Return the [x, y] coordinate for the center point of the cell that contains the specified text.  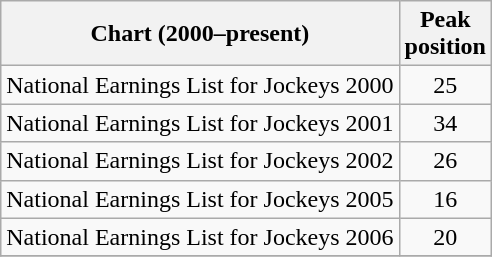
National Earnings List for Jockeys 2002 [200, 161]
Chart (2000–present) [200, 34]
National Earnings List for Jockeys 2000 [200, 85]
National Earnings List for Jockeys 2001 [200, 123]
34 [445, 123]
National Earnings List for Jockeys 2006 [200, 237]
16 [445, 199]
Peakposition [445, 34]
25 [445, 85]
26 [445, 161]
20 [445, 237]
National Earnings List for Jockeys 2005 [200, 199]
